Determine the [x, y] coordinate at the center of the cell enclosing the given text.  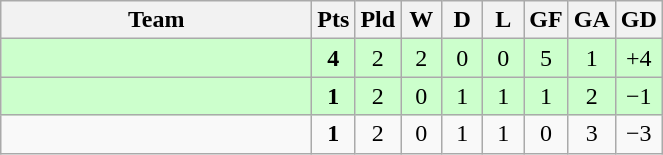
L [504, 20]
4 [334, 58]
−3 [638, 134]
Pts [334, 20]
Pld [378, 20]
GF [546, 20]
GA [592, 20]
Team [156, 20]
D [462, 20]
GD [638, 20]
3 [592, 134]
+4 [638, 58]
W [422, 20]
−1 [638, 96]
5 [546, 58]
